Determine the [X, Y] coordinate at the center of the cell enclosing the given text.  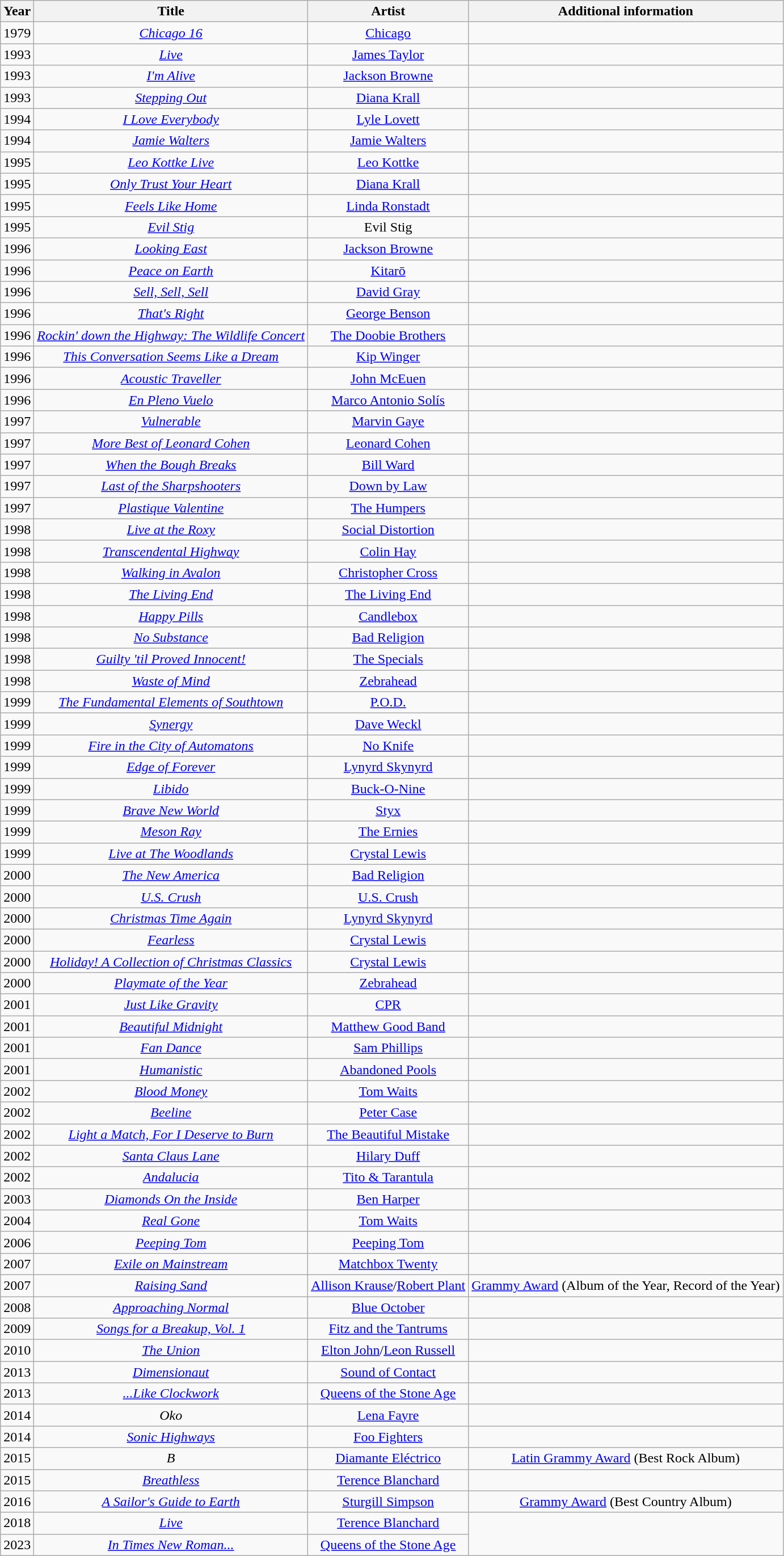
Diamonds On the Inside [171, 1199]
Year [17, 11]
Ben Harper [388, 1199]
Feels Like Home [171, 205]
The Doobie Brothers [388, 335]
Blood Money [171, 1091]
2023 [17, 1545]
Raising Sand [171, 1285]
Live at The Woodlands [171, 853]
More Best of Leonard Cohen [171, 443]
Buck-O-Nine [388, 789]
Meson Ray [171, 832]
Chicago 16 [171, 33]
The Humpers [388, 508]
Leo Kottke Live [171, 162]
Sonic Highways [171, 1437]
Only Trust Your Heart [171, 184]
Chicago [388, 33]
P.O.D. [388, 703]
Artist [388, 11]
1979 [17, 33]
Kip Winger [388, 357]
2010 [17, 1351]
Playmate of the Year [171, 983]
Beautiful Midnight [171, 1027]
Transcendental Highway [171, 551]
Latin Grammy Award (Best Rock Album) [626, 1458]
Santa Claus Lane [171, 1156]
En Pleno Vuelo [171, 400]
Oko [171, 1415]
Blue October [388, 1307]
Approaching Normal [171, 1307]
Marvin Gaye [388, 422]
I Love Everybody [171, 119]
Sell, Sell, Sell [171, 292]
Tito & Tarantula [388, 1177]
Rockin' down the Highway: The Wildlife Concert [171, 335]
Down by Law [388, 486]
Additional information [626, 11]
Lena Fayre [388, 1415]
Libido [171, 789]
2003 [17, 1199]
Acoustic Traveller [171, 379]
Last of the Sharpshooters [171, 486]
Sound of Contact [388, 1372]
2018 [17, 1523]
2006 [17, 1242]
Humanistic [171, 1070]
Beeline [171, 1113]
Waste of Mind [171, 681]
Brave New World [171, 810]
Christmas Time Again [171, 918]
Matchbox Twenty [388, 1264]
Christopher Cross [388, 573]
Fire in the City of Automatons [171, 746]
Just Like Gravity [171, 1005]
Breathless [171, 1480]
Lyle Lovett [388, 119]
Live at the Roxy [171, 529]
Real Gone [171, 1221]
Light a Match, For I Deserve to Burn [171, 1134]
Fearless [171, 940]
2009 [17, 1329]
Social Distortion [388, 529]
Songs for a Breakup, Vol. 1 [171, 1329]
2016 [17, 1502]
Abandoned Pools [388, 1070]
Allison Krause/Robert Plant [388, 1285]
Synergy [171, 724]
The New America [171, 875]
Stepping Out [171, 98]
Title [171, 11]
Dave Weckl [388, 724]
2004 [17, 1221]
Bill Ward [388, 465]
Linda Ronstadt [388, 205]
That's Right [171, 314]
Fan Dance [171, 1048]
Dimensionaut [171, 1372]
Edge of Forever [171, 767]
Foo Fighters [388, 1437]
This Conversation Seems Like a Dream [171, 357]
Sturgill Simpson [388, 1502]
The Specials [388, 659]
Grammy Award (Best Country Album) [626, 1502]
Vulnerable [171, 422]
Peace on Earth [171, 271]
Peter Case [388, 1113]
Hilary Duff [388, 1156]
David Gray [388, 292]
In Times New Roman... [171, 1545]
Colin Hay [388, 551]
CPR [388, 1005]
Marco Antonio Solís [388, 400]
James Taylor [388, 54]
Matthew Good Band [388, 1027]
Diamante Eléctrico [388, 1458]
The Beautiful Mistake [388, 1134]
Looking East [171, 249]
No Knife [388, 746]
Kitarō [388, 271]
Leonard Cohen [388, 443]
Grammy Award (Album of the Year, Record of the Year) [626, 1285]
Exile on Mainstream [171, 1264]
The Fundamental Elements of Southtown [171, 703]
Sam Phillips [388, 1048]
A Sailor's Guide to Earth [171, 1502]
The Ernies [388, 832]
Plastique Valentine [171, 508]
...Like Clockwork [171, 1394]
Candlebox [388, 616]
Guilty 'til Proved Innocent! [171, 659]
George Benson [388, 314]
The Union [171, 1351]
B [171, 1458]
No Substance [171, 638]
2008 [17, 1307]
When the Bough Breaks [171, 465]
Holiday! A Collection of Christmas Classics [171, 962]
Happy Pills [171, 616]
Leo Kottke [388, 162]
Andalucia [171, 1177]
Walking in Avalon [171, 573]
John McEuen [388, 379]
Fitz and the Tantrums [388, 1329]
Styx [388, 810]
I'm Alive [171, 76]
Elton John/Leon Russell [388, 1351]
